Locate the cell with the specified text and output its (x, y) center coordinate. 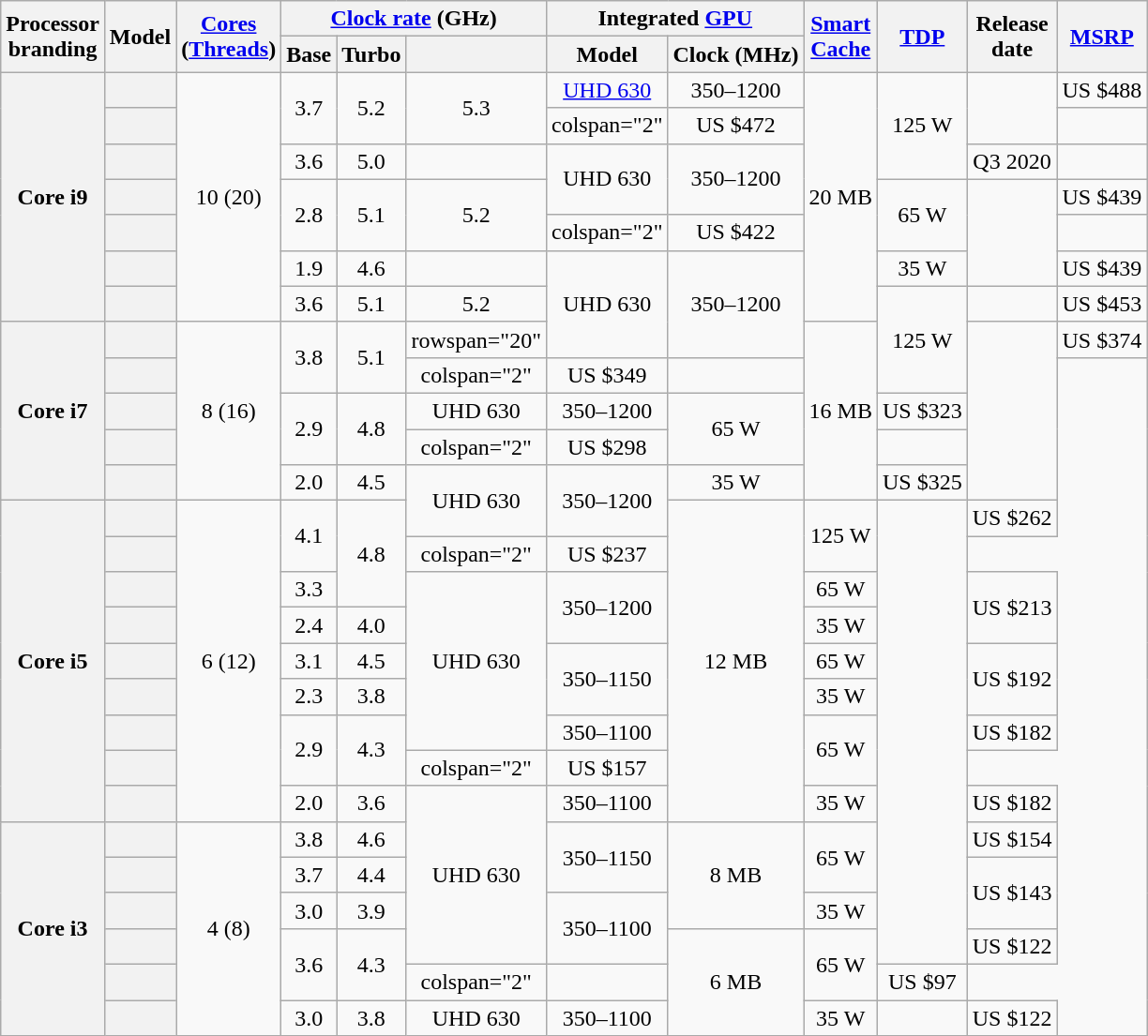
US $154 (1012, 839)
SmartCache (840, 37)
2.4 (310, 625)
20 MB (840, 197)
rowspan="20" (476, 339)
US $298 (607, 447)
2.3 (310, 697)
Base (310, 54)
Q3 2020 (1012, 161)
5.0 (371, 161)
4 (8) (229, 928)
Cores(Threads) (229, 37)
US $192 (1012, 679)
US $237 (607, 554)
16 MB (840, 411)
5.3 (476, 108)
Core i7 (53, 411)
12 MB (735, 662)
US $374 (1102, 339)
3.9 (371, 910)
US $143 (1012, 893)
Processorbranding (53, 37)
3.3 (310, 590)
Clock (MHz) (735, 54)
6 MB (735, 982)
US $323 (922, 411)
10 (20) (229, 197)
US $488 (1102, 90)
Core i3 (53, 928)
4.1 (310, 536)
2.8 (310, 215)
US $349 (607, 375)
8 MB (735, 875)
Core i5 (53, 662)
3.1 (310, 661)
Core i9 (53, 197)
US $472 (735, 126)
Turbo (371, 54)
TDP (922, 37)
US $262 (1012, 518)
US $422 (735, 233)
8 (16) (229, 411)
US $97 (922, 982)
4.4 (371, 875)
Integrated GPU (675, 19)
4.0 (371, 625)
US $453 (1102, 304)
Releasedate (1012, 37)
1.9 (310, 268)
Clock rate (GHz) (415, 19)
US $325 (922, 483)
US $213 (1012, 608)
MSRP (1102, 37)
6 (12) (229, 662)
US $157 (607, 768)
